Locate the cell with the specified text and output its [x, y] center coordinate. 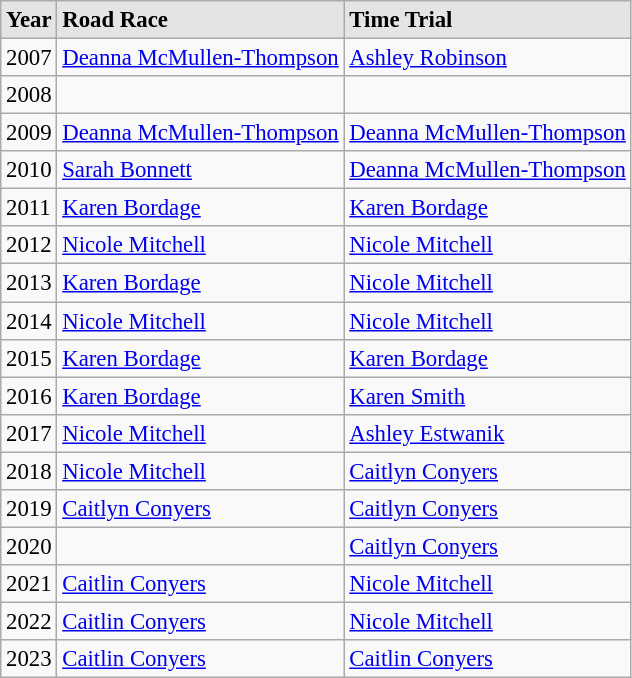
2008 [29, 95]
2021 [29, 584]
2018 [29, 471]
Karen Smith [488, 396]
Ashley Estwanik [488, 433]
Year [29, 20]
2015 [29, 358]
2011 [29, 208]
2010 [29, 170]
2014 [29, 321]
2012 [29, 245]
2016 [29, 396]
2022 [29, 621]
2013 [29, 283]
Time Trial [488, 20]
2017 [29, 433]
2020 [29, 546]
2023 [29, 659]
Ashley Robinson [488, 58]
Road Race [200, 20]
2007 [29, 58]
Sarah Bonnett [200, 170]
2019 [29, 509]
2009 [29, 133]
